Locate the cell with the specified text and output its [X, Y] center coordinate. 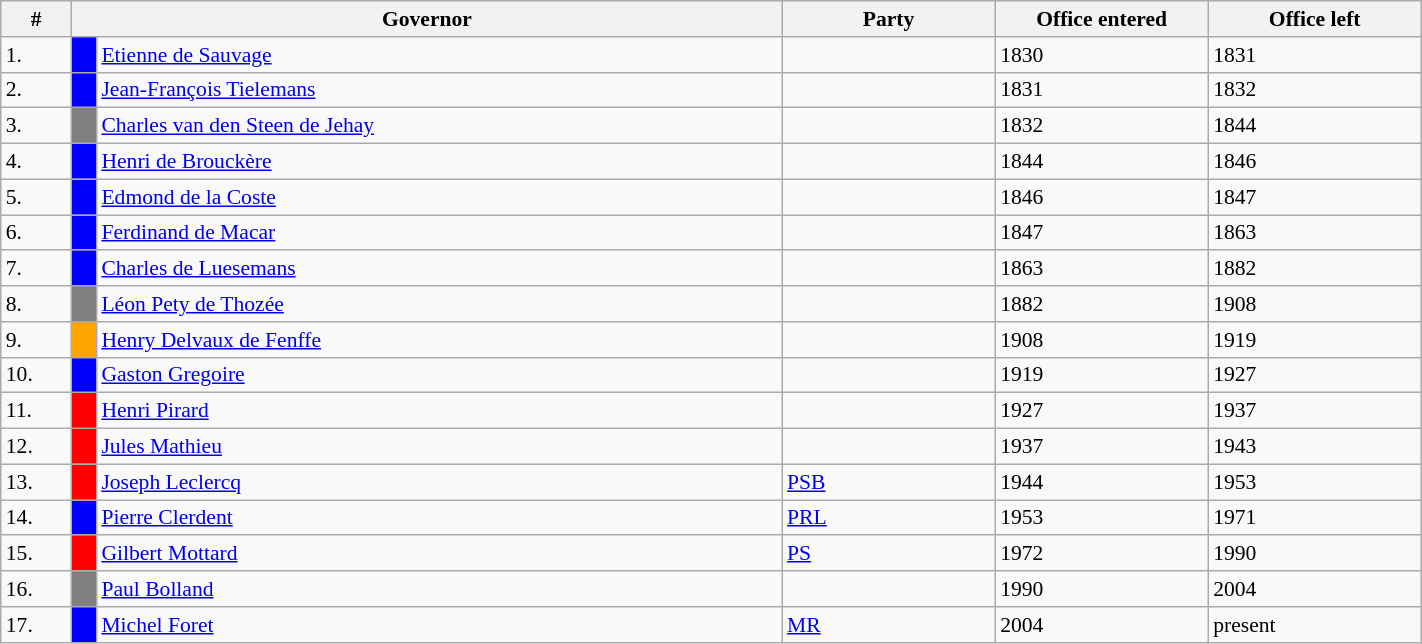
Ferdinand de Macar [439, 233]
Paul Bolland [439, 589]
present [1314, 625]
3. [36, 126]
17. [36, 625]
Gilbert Mottard [439, 554]
12. [36, 447]
1. [36, 55]
2. [36, 90]
13. [36, 482]
# [36, 19]
PS [888, 554]
Henry Delvaux de Fenffe [439, 340]
15. [36, 554]
9. [36, 340]
14. [36, 518]
Charles de Luesemans [439, 269]
1971 [1314, 518]
4. [36, 162]
Charles van den Steen de Jehay [439, 126]
Henri de Brouckère [439, 162]
MR [888, 625]
Pierre Clerdent [439, 518]
Etienne de Sauvage [439, 55]
1830 [1102, 55]
1943 [1314, 447]
Party [888, 19]
1944 [1102, 482]
Jean-François Tielemans [439, 90]
6. [36, 233]
1972 [1102, 554]
Governor [427, 19]
8. [36, 304]
PRL [888, 518]
10. [36, 375]
11. [36, 411]
Michel Foret [439, 625]
Henri Pirard [439, 411]
Office entered [1102, 19]
Jules Mathieu [439, 447]
PSB [888, 482]
7. [36, 269]
16. [36, 589]
5. [36, 197]
Joseph Leclercq [439, 482]
Edmond de la Coste [439, 197]
Office left [1314, 19]
Léon Pety de Thozée [439, 304]
Gaston Gregoire [439, 375]
